Return [x, y] of the center of cell containing provided text 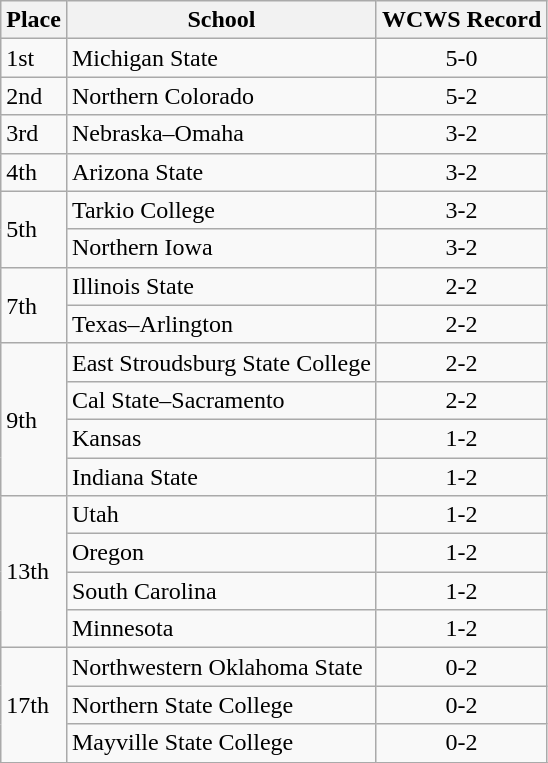
Utah [221, 515]
Illinois State [221, 286]
Minnesota [221, 629]
East Stroudsburg State College [221, 362]
9th [34, 419]
School [221, 20]
2nd [34, 96]
Michigan State [221, 58]
Northwestern Oklahoma State [221, 667]
Northern Colorado [221, 96]
South Carolina [221, 591]
Indiana State [221, 477]
Kansas [221, 438]
4th [34, 172]
5-0 [461, 58]
WCWS Record [461, 20]
1st [34, 58]
Place [34, 20]
Oregon [221, 553]
Tarkio College [221, 210]
Cal State–Sacramento [221, 400]
5th [34, 229]
Texas–Arlington [221, 324]
Northern State College [221, 705]
13th [34, 572]
7th [34, 305]
Nebraska–Omaha [221, 134]
5-2 [461, 96]
Northern Iowa [221, 248]
Arizona State [221, 172]
17th [34, 705]
3rd [34, 134]
Mayville State College [221, 743]
